Scan for the cell matching the given text and deliver its [x, y] coordinate at center. 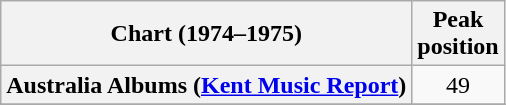
Australia Albums (Kent Music Report) [206, 85]
49 [458, 85]
Chart (1974–1975) [206, 34]
Peak position [458, 34]
